Scan for the cell matching the given text and deliver its (x, y) coordinate at center. 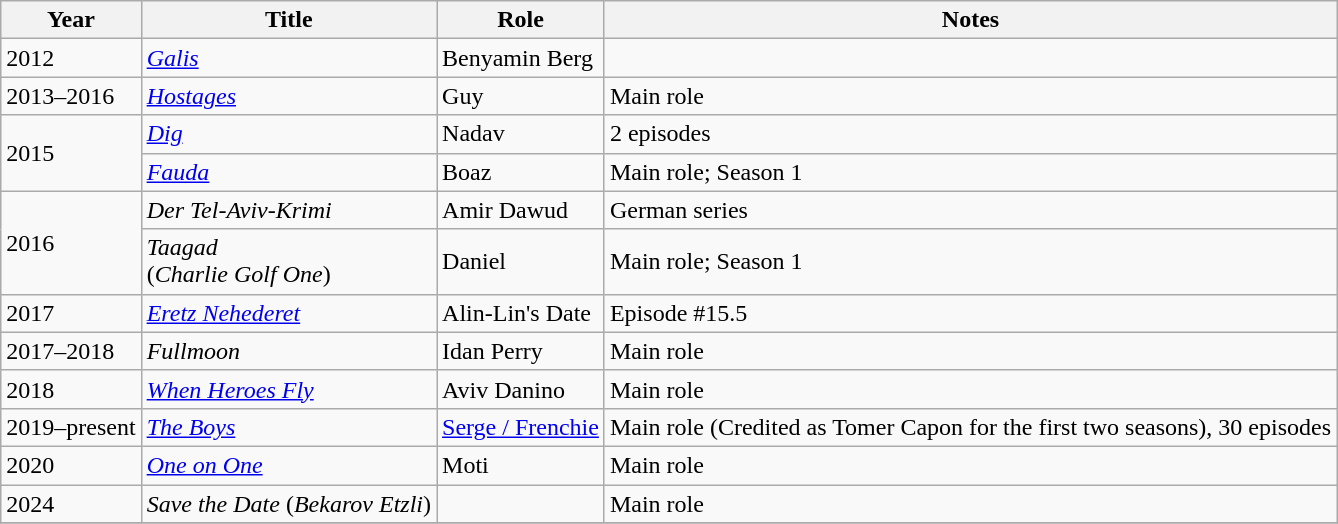
2016 (71, 242)
Main role (Credited as Tomer Capon for the first two seasons), 30 episodes (970, 427)
Alin-Lin's Date (521, 313)
German series (970, 210)
Boaz (521, 172)
Episode #15.5 (970, 313)
2017–2018 (71, 351)
Moti (521, 465)
2012 (71, 58)
2019–present (71, 427)
Fauda (288, 172)
Galis (288, 58)
Serge / Frenchie (521, 427)
Idan Perry (521, 351)
Year (71, 20)
Guy (521, 96)
Benyamin Berg (521, 58)
Amir Dawud (521, 210)
Fullmoon (288, 351)
2 episodes (970, 134)
The Boys (288, 427)
Der Tel-Aviv-Krimi (288, 210)
Role (521, 20)
When Heroes Fly (288, 389)
2017 (71, 313)
Save the Date (Bekarov Etzli) (288, 503)
Aviv Danino (521, 389)
Daniel (521, 262)
One on One (288, 465)
Eretz Nehederet (288, 313)
Notes (970, 20)
2020 (71, 465)
2015 (71, 153)
Taagad(Charlie Golf One) (288, 262)
2018 (71, 389)
Dig (288, 134)
Title (288, 20)
2013–2016 (71, 96)
Nadav (521, 134)
2024 (71, 503)
Hostages (288, 96)
